Capture the cell that displays the provided text and extract its [X, Y] central coordinate. 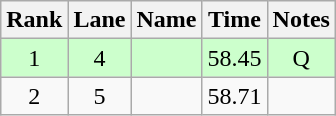
Rank [34, 20]
58.71 [234, 96]
Time [234, 20]
Notes [301, 20]
1 [34, 58]
Name [166, 20]
Q [301, 58]
4 [100, 58]
5 [100, 96]
Lane [100, 20]
2 [34, 96]
58.45 [234, 58]
